Capture the cell that displays the provided text and extract its (x, y) central coordinate. 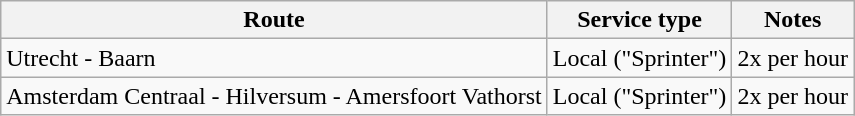
Route (274, 20)
Service type (640, 20)
Utrecht - Baarn (274, 58)
Amsterdam Centraal - Hilversum - Amersfoort Vathorst (274, 96)
Notes (793, 20)
